Detect which cell encompasses the target text, then output its (x, y) center coordinate. 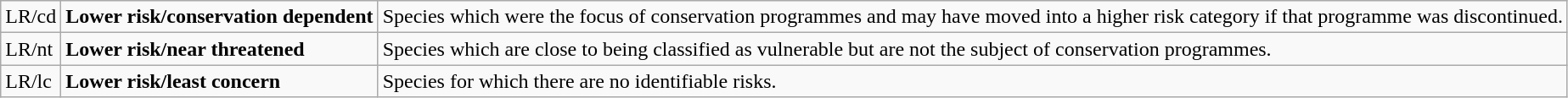
Lower risk/least concern (219, 81)
LR/cd (31, 17)
LR/lc (31, 81)
Species which were the focus of conservation programmes and may have moved into a higher risk category if that programme was discontinued. (973, 17)
LR/nt (31, 49)
Species for which there are no identifiable risks. (973, 81)
Lower risk/near threatened (219, 49)
Lower risk/conservation dependent (219, 17)
Species which are close to being classified as vulnerable but are not the subject of conservation programmes. (973, 49)
